Output the [X, Y] coordinate of the center of the cell containing the given text.  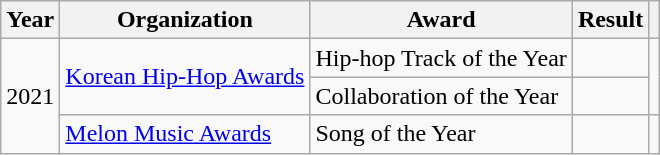
Hip-hop Track of the Year [441, 58]
Collaboration of the Year [441, 96]
Result [610, 20]
Organization [185, 20]
Korean Hip-Hop Awards [185, 77]
Year [30, 20]
Melon Music Awards [185, 134]
2021 [30, 96]
Song of the Year [441, 134]
Award [441, 20]
